Provide the (x, y) coordinate of the cell's center where the given text is located.  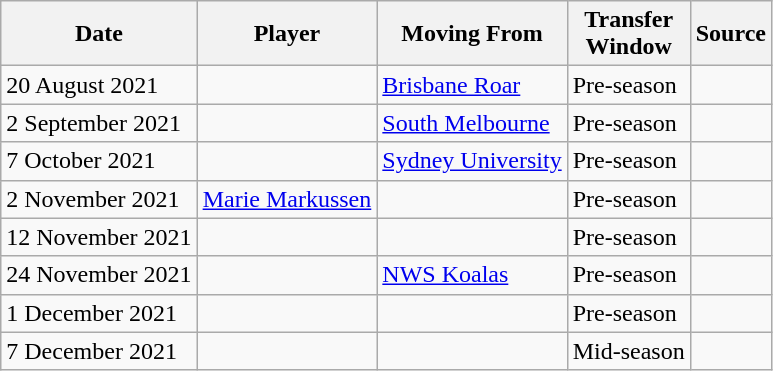
TransferWindow (628, 34)
Brisbane Roar (472, 85)
20 August 2021 (99, 85)
Moving From (472, 34)
12 November 2021 (99, 237)
24 November 2021 (99, 275)
South Melbourne (472, 123)
1 December 2021 (99, 313)
Mid-season (628, 351)
2 November 2021 (99, 199)
Player (287, 34)
7 December 2021 (99, 351)
7 October 2021 (99, 161)
Date (99, 34)
NWS Koalas (472, 275)
Sydney University (472, 161)
Marie Markussen (287, 199)
2 September 2021 (99, 123)
Source (730, 34)
